Detect which cell encompasses the target text, then output its [x, y] center coordinate. 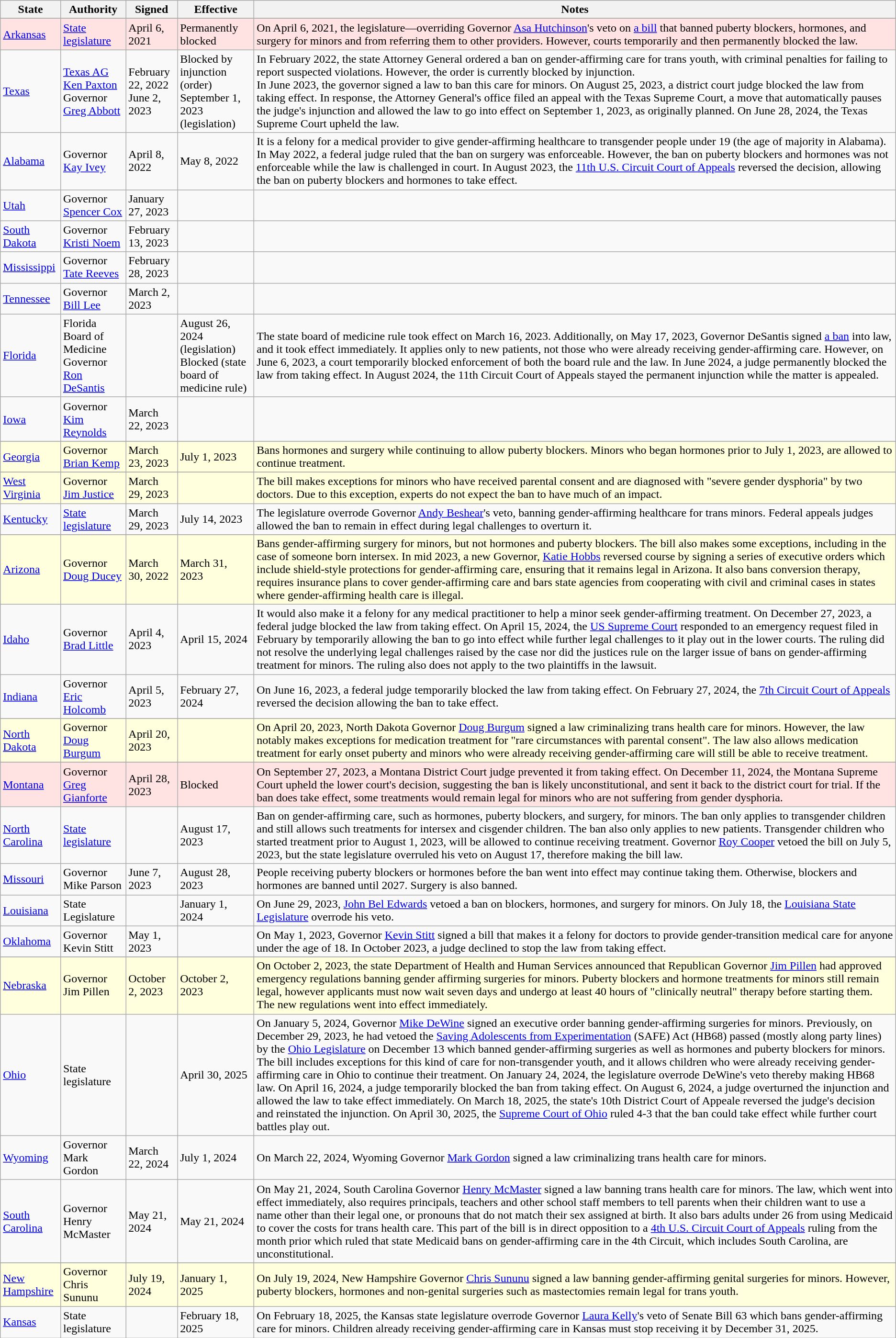
March 2, 2023 [152, 299]
March 22, 2023 [152, 419]
February 27, 2024 [216, 697]
State [31, 10]
January 1, 2024 [216, 911]
April 5, 2023 [152, 697]
Blocked by injunction (order)September 1, 2023 (legislation) [216, 91]
Governor Brian Kemp [93, 457]
May 8, 2022 [216, 161]
Kentucky [31, 519]
South Carolina [31, 1221]
Governor Doug Burgum [93, 741]
North Dakota [31, 741]
Indiana [31, 697]
Notes [575, 10]
Governor Mike Parson [93, 879]
July 19, 2024 [152, 1284]
Effective [216, 10]
January 1, 2025 [216, 1284]
Texas [31, 91]
February 13, 2023 [152, 236]
Texas AG Ken PaxtonGovernor Greg Abbott [93, 91]
Alabama [31, 161]
Tennessee [31, 299]
New Hampshire [31, 1284]
February 18, 2025 [216, 1322]
April 6, 2021 [152, 34]
Governor Bill Lee [93, 299]
July 14, 2023 [216, 519]
Mississippi [31, 267]
May 1, 2023 [152, 941]
Governor Brad Little [93, 640]
April 28, 2023 [152, 785]
January 27, 2023 [152, 205]
Montana [31, 785]
August 28, 2023 [216, 879]
August 17, 2023 [216, 835]
Arkansas [31, 34]
State Legislature [93, 911]
Governor Jim Justice [93, 487]
March 23, 2023 [152, 457]
Signed [152, 10]
Governor Kristi Noem [93, 236]
Georgia [31, 457]
Governor Kim Reynolds [93, 419]
Louisiana [31, 911]
February 22, 2022June 2, 2023 [152, 91]
On March 22, 2024, Wyoming Governor Mark Gordon signed a law criminalizing trans health care for minors. [575, 1158]
February 28, 2023 [152, 267]
July 1, 2023 [216, 457]
Governor Doug Ducey [93, 570]
West Virginia [31, 487]
April 15, 2024 [216, 640]
April 8, 2022 [152, 161]
Nebraska [31, 985]
Governor Eric Holcomb [93, 697]
Authority [93, 10]
March 31, 2023 [216, 570]
Oklahoma [31, 941]
April 20, 2023 [152, 741]
March 30, 2022 [152, 570]
South Dakota [31, 236]
March 22, 2024 [152, 1158]
Iowa [31, 419]
Missouri [31, 879]
Governor Henry McMaster [93, 1221]
April 4, 2023 [152, 640]
August 26, 2024 (legislation)Blocked (state board of medicine rule) [216, 355]
Governor Spencer Cox [93, 205]
Idaho [31, 640]
Wyoming [31, 1158]
Governor Greg Gianforte [93, 785]
Governor Kay Ivey [93, 161]
Blocked [216, 785]
Permanently blocked [216, 34]
Ohio [31, 1075]
North Carolina [31, 835]
Governor Mark Gordon [93, 1158]
Kansas [31, 1322]
Florida Board of MedicineGovernor Ron DeSantis [93, 355]
Governor Jim Pillen [93, 985]
Governor Tate Reeves [93, 267]
April 30, 2025 [216, 1075]
June 7, 2023 [152, 879]
Governor Kevin Stitt [93, 941]
Arizona [31, 570]
Utah [31, 205]
July 1, 2024 [216, 1158]
Governor Chris Sununu [93, 1284]
Florida [31, 355]
